Find where the given text appears and provide that cell's center as (X, Y) coordinate. 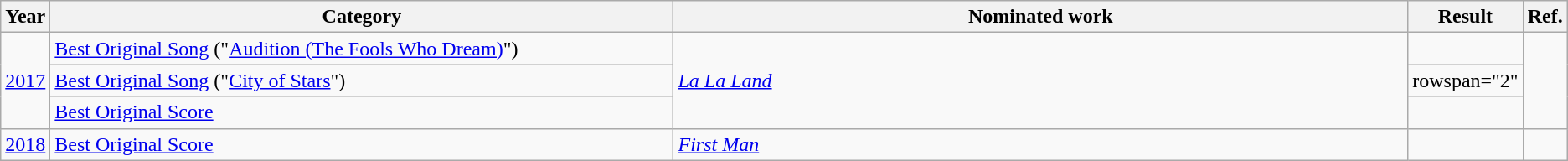
Best Original Song ("City of Stars") (362, 80)
Year (25, 17)
Category (362, 17)
2018 (25, 144)
Nominated work (1040, 17)
Ref. (1545, 17)
2017 (25, 80)
Best Original Song ("Audition (The Fools Who Dream)") (362, 49)
rowspan="2" (1466, 80)
La La Land (1040, 80)
Result (1466, 17)
First Man (1040, 144)
